Locate the cell with the specified text and output its [X, Y] center coordinate. 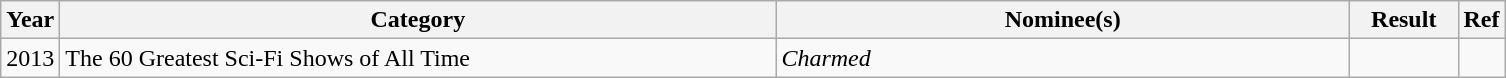
Charmed [1063, 58]
Year [30, 20]
The 60 Greatest Sci-Fi Shows of All Time [418, 58]
Ref [1482, 20]
2013 [30, 58]
Category [418, 20]
Nominee(s) [1063, 20]
Result [1404, 20]
